Detect which cell encompasses the target text, then output its (x, y) center coordinate. 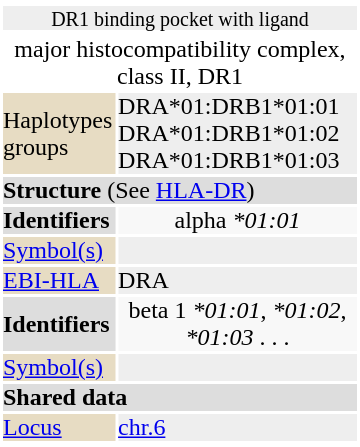
major histocompatibility complex, class II, DR1 (180, 63)
Structure (See HLA-DR) (180, 190)
DRA (238, 280)
DRA*01:DRB1*01:01 DRA*01:DRB1*01:02 DRA*01:DRB1*01:03 (238, 134)
beta 1 *01:01, *01:02, *01:03 . . . (238, 324)
Locus (59, 428)
Shared data (180, 398)
chr.6 (238, 428)
Haplotypes groups (59, 134)
alpha *01:01 (238, 220)
DR1 binding pocket with ligand (180, 18)
EBI-HLA (59, 280)
